Locate the cell with the specified text and output its [x, y] center coordinate. 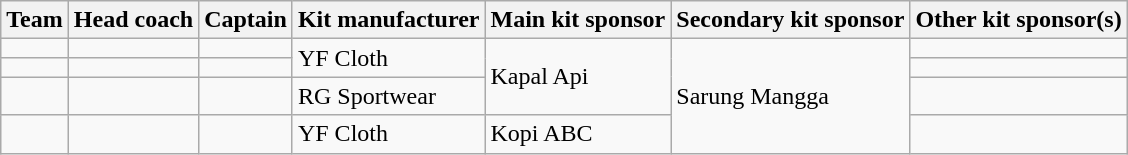
Sarung Mangga [790, 96]
Captain [246, 20]
Kit manufacturer [388, 20]
Kopi ABC [578, 134]
Head coach [133, 20]
RG Sportwear [388, 96]
Kapal Api [578, 77]
Main kit sponsor [578, 20]
Other kit sponsor(s) [1018, 20]
Secondary kit sponsor [790, 20]
Team [35, 20]
